Identify which cell holds the provided text, then report its [X, Y] central coordinate. 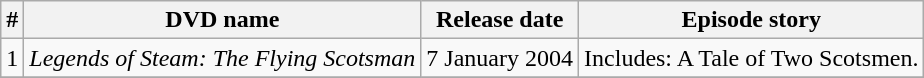
Legends of Steam: The Flying Scotsman [222, 58]
7 January 2004 [500, 58]
1 [12, 58]
Includes: A Tale of Two Scotsmen. [752, 58]
DVD name [222, 20]
Release date [500, 20]
Episode story [752, 20]
# [12, 20]
